Output the [x, y] coordinate of the center of the cell containing the given text.  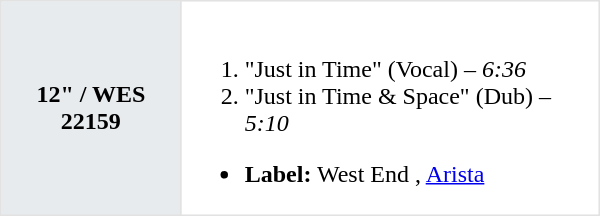
"Just in Time" (Vocal) – 6:36"Just in Time & Space" (Dub) – 5:10Label: West End , Arista [390, 108]
12" / WES 22159 [91, 108]
